Detect which cell encompasses the target text, then output its (X, Y) center coordinate. 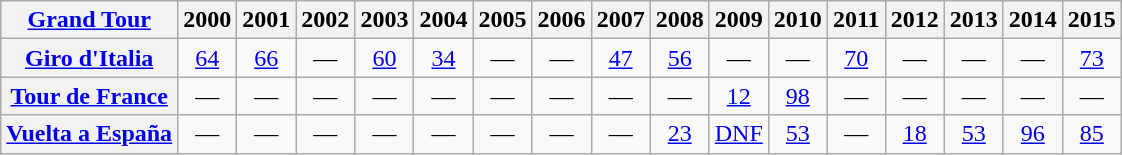
Vuelta a España (90, 134)
Grand Tour (90, 20)
60 (384, 58)
2008 (680, 20)
2000 (208, 20)
2005 (502, 20)
2014 (1032, 20)
96 (1032, 134)
2004 (444, 20)
98 (798, 96)
34 (444, 58)
DNF (738, 134)
2013 (974, 20)
2006 (562, 20)
2012 (914, 20)
2015 (1092, 20)
2009 (738, 20)
18 (914, 134)
2007 (620, 20)
73 (1092, 58)
12 (738, 96)
2011 (856, 20)
Giro d'Italia (90, 58)
64 (208, 58)
Tour de France (90, 96)
2001 (266, 20)
2003 (384, 20)
23 (680, 134)
66 (266, 58)
70 (856, 58)
56 (680, 58)
85 (1092, 134)
47 (620, 58)
2010 (798, 20)
2002 (326, 20)
